Provide the [X, Y] coordinate of the cell's center where the given text is located.  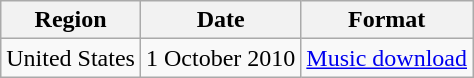
United States [71, 58]
Format [387, 20]
Music download [387, 58]
1 October 2010 [220, 58]
Region [71, 20]
Date [220, 20]
